From the cell containing the given text, extract its center point as (X, Y) coordinate. 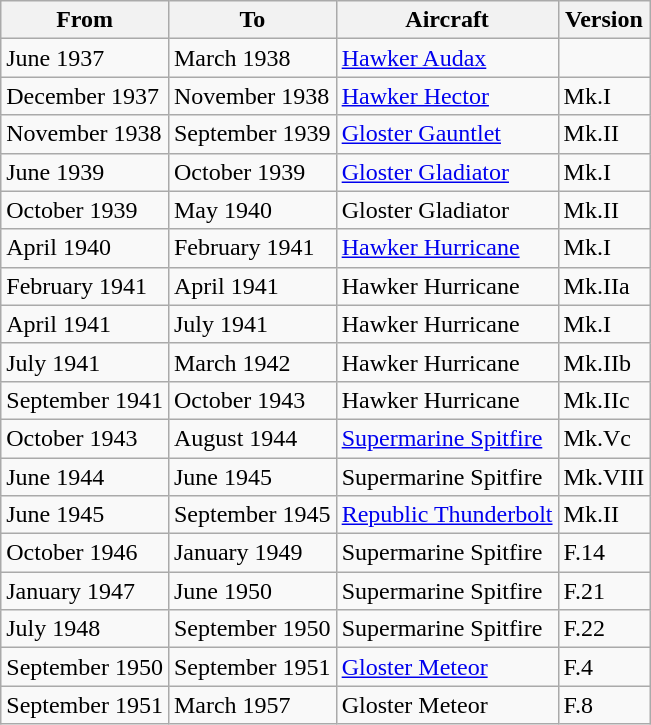
January 1949 (252, 553)
December 1937 (85, 96)
August 1944 (252, 438)
January 1947 (85, 591)
June 1944 (85, 477)
June 1950 (252, 591)
Aircraft (447, 20)
Hawker Audax (447, 58)
F.22 (604, 629)
June 1939 (85, 172)
To (252, 20)
April 1940 (85, 248)
F.4 (604, 667)
March 1938 (252, 58)
From (85, 20)
Mk.IIb (604, 362)
September 1941 (85, 400)
June 1937 (85, 58)
Version (604, 20)
March 1942 (252, 362)
September 1939 (252, 134)
F.14 (604, 553)
Mk.IIa (604, 286)
F.8 (604, 705)
July 1948 (85, 629)
Gloster Gauntlet (447, 134)
Mk.Vc (604, 438)
March 1957 (252, 705)
F.21 (604, 591)
October 1946 (85, 553)
May 1940 (252, 210)
Mk.IIc (604, 400)
Mk.VIII (604, 477)
Hawker Hector (447, 96)
September 1945 (252, 515)
Republic Thunderbolt (447, 515)
